Output the (X, Y) coordinate of the center of the cell containing the given text.  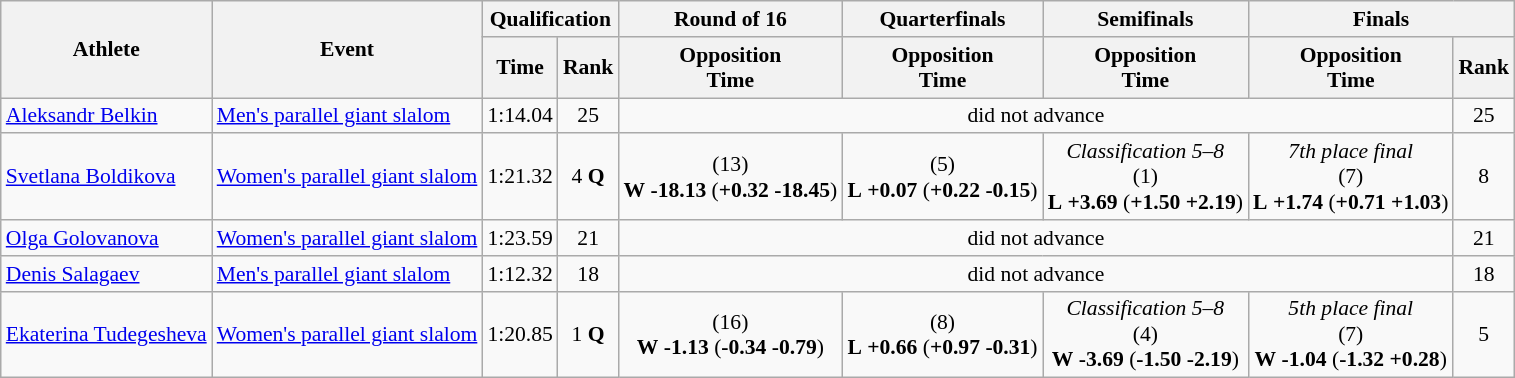
Quarterfinals (942, 19)
(8)L +0.66 (+0.97 -0.31) (942, 334)
Classification 5–8 (1)L +3.69 (+1.50 +2.19) (1146, 178)
1:20.85 (520, 334)
4 Q (588, 178)
Ekaterina Tudegesheva (106, 334)
Olga Golovanova (106, 238)
(5)L +0.07 (+0.22 -0.15) (942, 178)
1 Q (588, 334)
1:14.04 (520, 116)
Finals (1381, 19)
Classification 5–8 (4)W -3.69 (-1.50 -2.19) (1146, 334)
7th place final (7)L +1.74 (+0.71 +1.03) (1350, 178)
1:12.32 (520, 274)
Denis Salagaev (106, 274)
Svetlana Boldikova (106, 178)
(16)W -1.13 (-0.34 -0.79) (730, 334)
(13)W -18.13 (+0.32 -18.45) (730, 178)
1:23.59 (520, 238)
Semifinals (1146, 19)
Athlete (106, 50)
8 (1484, 178)
Aleksandr Belkin (106, 116)
5th place final (7)W -1.04 (-1.32 +0.28) (1350, 334)
Event (348, 50)
Qualification (550, 19)
5 (1484, 334)
Round of 16 (730, 19)
Time (520, 68)
1:21.32 (520, 178)
